Pinpoint the cell where the given text exists, returning its [x, y] midpoint coordinate. 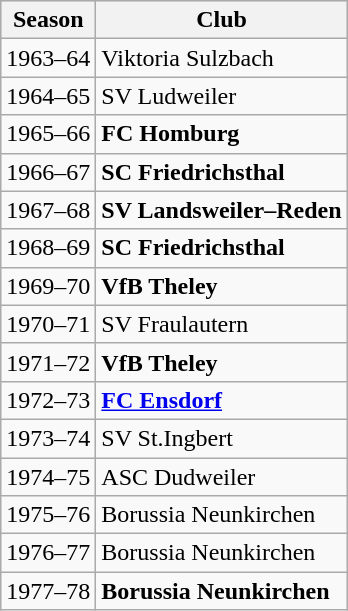
1966–67 [48, 172]
1973–74 [48, 438]
1964–65 [48, 96]
1975–76 [48, 515]
1968–69 [48, 248]
1971–72 [48, 362]
FC Ensdorf [222, 400]
Viktoria Sulzbach [222, 58]
FC Homburg [222, 134]
1977–78 [48, 591]
1963–64 [48, 58]
1972–73 [48, 400]
1965–66 [48, 134]
SV Ludweiler [222, 96]
1967–68 [48, 210]
SV Fraulautern [222, 324]
1974–75 [48, 477]
Season [48, 20]
SV St.Ingbert [222, 438]
ASC Dudweiler [222, 477]
1970–71 [48, 324]
Club [222, 20]
SV Landsweiler–Reden [222, 210]
1969–70 [48, 286]
1976–77 [48, 553]
